From the cell containing the given text, extract its center point as [x, y] coordinate. 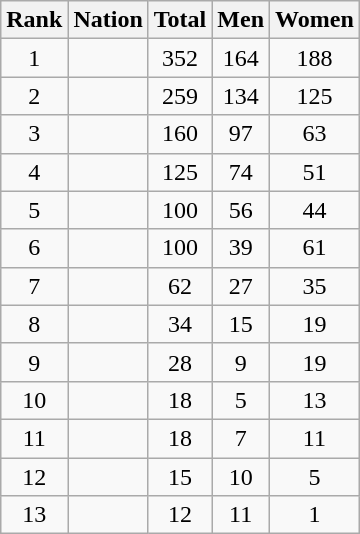
2 [34, 96]
4 [34, 172]
35 [315, 286]
160 [180, 134]
39 [241, 248]
62 [180, 286]
164 [241, 58]
6 [34, 248]
352 [180, 58]
28 [180, 362]
56 [241, 210]
63 [315, 134]
Total [180, 20]
34 [180, 324]
134 [241, 96]
Nation [108, 20]
51 [315, 172]
44 [315, 210]
Rank [34, 20]
259 [180, 96]
74 [241, 172]
27 [241, 286]
3 [34, 134]
61 [315, 248]
Men [241, 20]
97 [241, 134]
Women [315, 20]
8 [34, 324]
188 [315, 58]
